From the cell containing the given text, extract its center point as [x, y] coordinate. 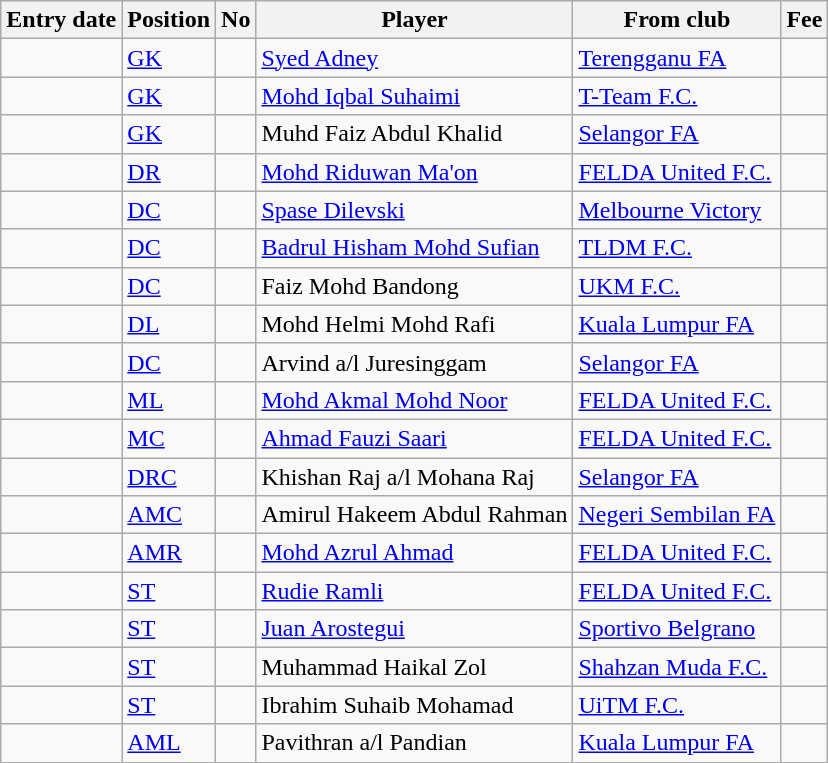
Mohd Helmi Mohd Rafi [414, 324]
Melbourne Victory [677, 210]
Shahzan Muda F.C. [677, 667]
Pavithran a/l Pandian [414, 743]
Muhammad Haikal Zol [414, 667]
Khishan Raj a/l Mohana Raj [414, 477]
Negeri Sembilan FA [677, 515]
ML [169, 400]
AMR [169, 553]
Fee [804, 20]
Spase Dilevski [414, 210]
DL [169, 324]
TLDM F.C. [677, 248]
Entry date [62, 20]
T-Team F.C. [677, 96]
Terengganu FA [677, 58]
Mohd Iqbal Suhaimi [414, 96]
Mohd Riduwan Ma'on [414, 172]
DRC [169, 477]
Player [414, 20]
Amirul Hakeem Abdul Rahman [414, 515]
Faiz Mohd Bandong [414, 286]
AML [169, 743]
Arvind a/l Juresinggam [414, 362]
Ahmad Fauzi Saari [414, 438]
Syed Adney [414, 58]
Position [169, 20]
MC [169, 438]
From club [677, 20]
UKM F.C. [677, 286]
Ibrahim Suhaib Mohamad [414, 705]
Rudie Ramli [414, 591]
Muhd Faiz Abdul Khalid [414, 134]
AMC [169, 515]
No [236, 20]
UiTM F.C. [677, 705]
Mohd Akmal Mohd Noor [414, 400]
Juan Arostegui [414, 629]
Badrul Hisham Mohd Sufian [414, 248]
Sportivo Belgrano [677, 629]
Mohd Azrul Ahmad [414, 553]
DR [169, 172]
